Find where the given text appears and provide that cell's center as (x, y) coordinate. 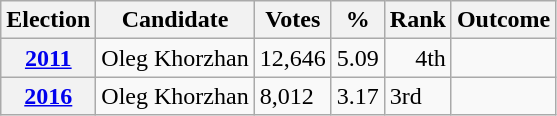
3rd (418, 96)
2011 (48, 58)
Candidate (175, 20)
4th (418, 58)
Election (48, 20)
8,012 (292, 96)
Rank (418, 20)
% (358, 20)
5.09 (358, 58)
Votes (292, 20)
3.17 (358, 96)
Outcome (503, 20)
12,646 (292, 58)
2016 (48, 96)
